Provide the [x, y] coordinate of the cell's center where the given text is located.  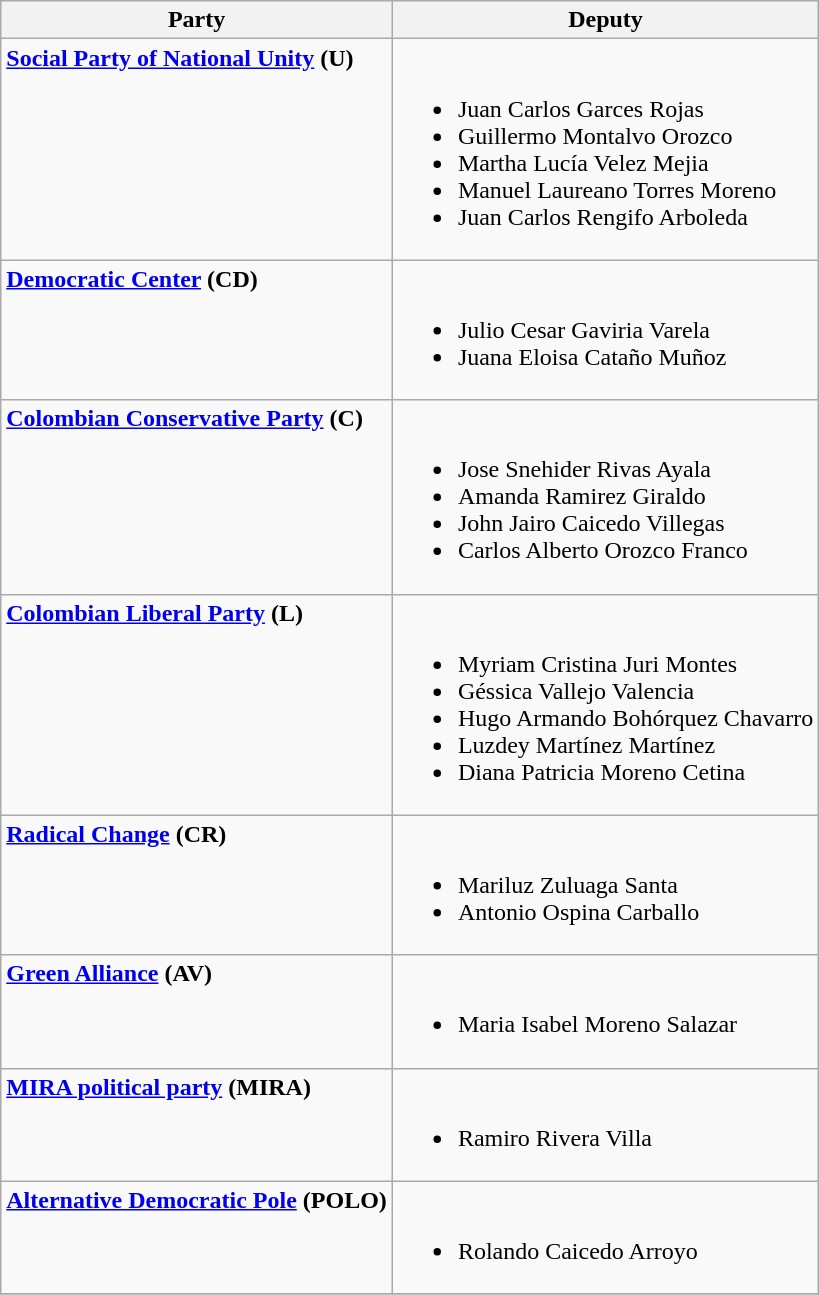
Ramiro Rivera Villa [605, 1124]
Maria Isabel Moreno Salazar [605, 1012]
Alternative Democratic Pole (POLO) [197, 1238]
Colombian Conservative Party (C) [197, 497]
Deputy [605, 20]
Radical Change (CR) [197, 885]
Green Alliance (AV) [197, 1012]
Julio Cesar Gaviria VarelaJuana Eloisa Cataño Muñoz [605, 330]
Democratic Center (CD) [197, 330]
Colombian Liberal Party (L) [197, 704]
Party [197, 20]
Juan Carlos Garces RojasGuillermo Montalvo OrozcoMartha Lucía Velez MejiaManuel Laureano Torres MorenoJuan Carlos Rengifo Arboleda [605, 150]
MIRA political party (MIRA) [197, 1124]
Social Party of National Unity (U) [197, 150]
Jose Snehider Rivas AyalaAmanda Ramirez GiraldoJohn Jairo Caicedo VillegasCarlos Alberto Orozco Franco [605, 497]
Rolando Caicedo Arroyo [605, 1238]
Mariluz Zuluaga SantaAntonio Ospina Carballo [605, 885]
Myriam Cristina Juri MontesGéssica Vallejo ValenciaHugo Armando Bohórquez ChavarroLuzdey Martínez MartínezDiana Patricia Moreno Cetina [605, 704]
